Extract the [X, Y] coordinate from the center of the cell holding the provided text.  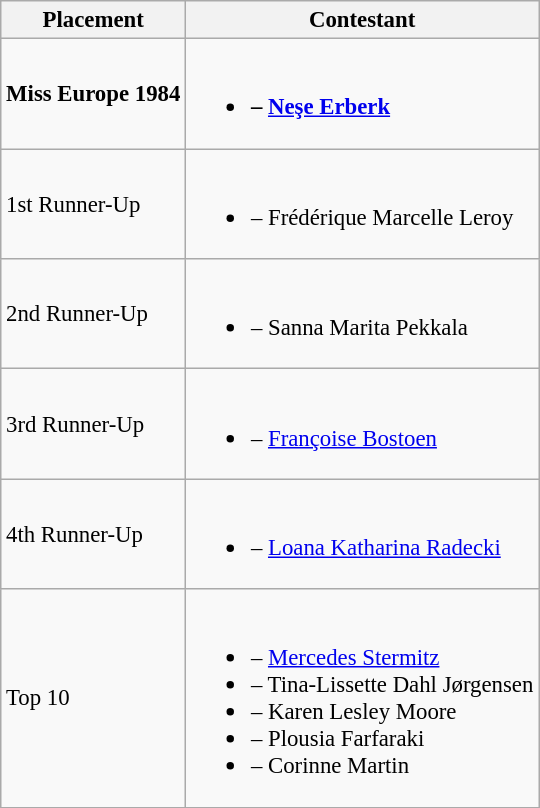
4th Runner-Up [94, 534]
Placement [94, 20]
2nd Runner-Up [94, 314]
– Neşe Erberk [362, 94]
Top 10 [94, 698]
– Loana Katharina Radecki [362, 534]
– Sanna Marita Pekkala [362, 314]
3rd Runner-Up [94, 424]
Contestant [362, 20]
Miss Europe 1984 [94, 94]
– Françoise Bostoen [362, 424]
1st Runner-Up [94, 204]
– Mercedes Stermitz – Tina-Lissette Dahl Jørgensen – Karen Lesley Moore – Plousia Farfaraki – Corinne Martin [362, 698]
– Frédérique Marcelle Leroy [362, 204]
